Search for the cell housing the specified text and yield its (X, Y) center coordinate. 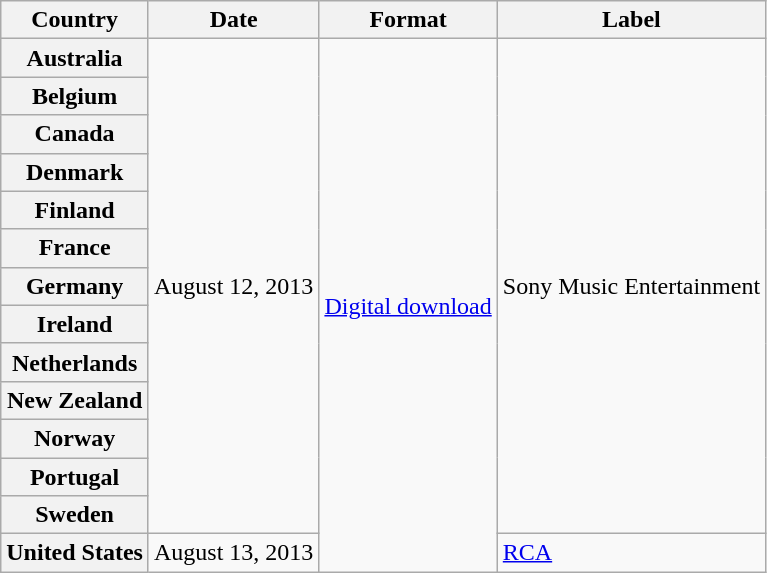
Canada (75, 134)
Date (233, 20)
New Zealand (75, 400)
Australia (75, 58)
Ireland (75, 324)
Label (631, 20)
August 12, 2013 (233, 286)
France (75, 248)
Digital download (408, 306)
Denmark (75, 172)
Format (408, 20)
Norway (75, 438)
Netherlands (75, 362)
Finland (75, 210)
United States (75, 553)
Portugal (75, 477)
Country (75, 20)
August 13, 2013 (233, 553)
Germany (75, 286)
Belgium (75, 96)
RCA (631, 553)
Sony Music Entertainment (631, 286)
Sweden (75, 515)
